Return (X, Y) of the center of cell containing provided text 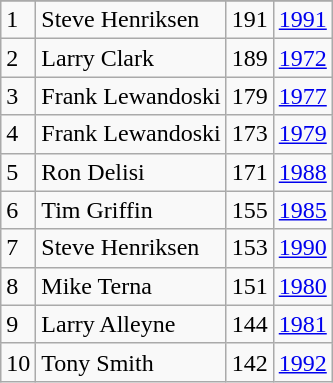
10 (18, 362)
1 (18, 20)
1979 (302, 134)
142 (250, 362)
Ron Delisi (131, 172)
1985 (302, 210)
144 (250, 324)
Tony Smith (131, 362)
179 (250, 96)
189 (250, 58)
191 (250, 20)
171 (250, 172)
6 (18, 210)
5 (18, 172)
1977 (302, 96)
2 (18, 58)
1981 (302, 324)
1992 (302, 362)
Larry Clark (131, 58)
173 (250, 134)
1991 (302, 20)
Tim Griffin (131, 210)
1988 (302, 172)
Mike Terna (131, 286)
1972 (302, 58)
153 (250, 248)
1990 (302, 248)
4 (18, 134)
155 (250, 210)
1980 (302, 286)
Larry Alleyne (131, 324)
151 (250, 286)
7 (18, 248)
9 (18, 324)
8 (18, 286)
3 (18, 96)
